For the text-containing cell, return its midpoint in [X, Y] coordinate format. 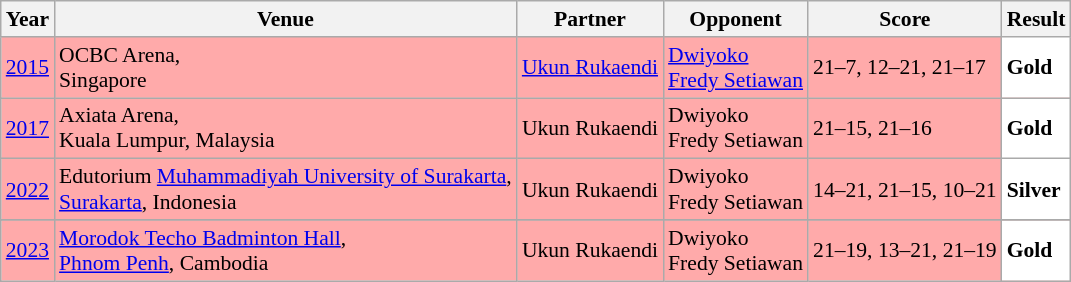
Year [28, 19]
2023 [28, 250]
2022 [28, 190]
Axiata Arena,Kuala Lumpur, Malaysia [286, 128]
2017 [28, 128]
14–21, 21–15, 10–21 [905, 190]
21–19, 13–21, 21–19 [905, 250]
Venue [286, 19]
2015 [28, 68]
Opponent [736, 19]
OCBC Arena,Singapore [286, 68]
Silver [1036, 190]
Edutorium Muhammadiyah University of Surakarta,Surakarta, Indonesia [286, 190]
Morodok Techo Badminton Hall,Phnom Penh, Cambodia [286, 250]
21–7, 12–21, 21–17 [905, 68]
Score [905, 19]
Partner [590, 19]
21–15, 21–16 [905, 128]
Result [1036, 19]
